Provide the (x, y) coordinate of the cell's center where the given text is located.  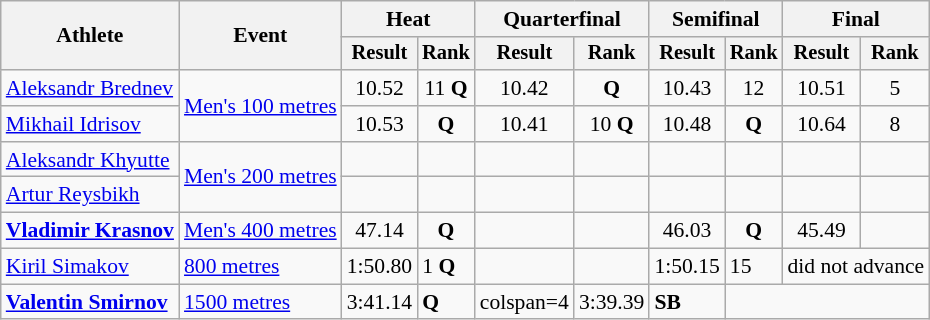
SB (686, 302)
12 (754, 88)
Event (260, 36)
colspan=4 (524, 302)
1:50.80 (380, 267)
10.42 (524, 88)
Men's 200 metres (260, 178)
10.51 (821, 88)
10.52 (380, 88)
10.41 (524, 124)
10.53 (380, 124)
Mikhail Idrisov (90, 124)
1 Q (446, 267)
Men's 100 metres (260, 106)
Aleksandr Khyutte (90, 160)
10.43 (686, 88)
Aleksandr Brednev (90, 88)
Athlete (90, 36)
800 metres (260, 267)
46.03 (686, 231)
10 Q (612, 124)
3:39.39 (612, 302)
8 (896, 124)
11 Q (446, 88)
Final (856, 19)
Valentin Smirnov (90, 302)
did not advance (856, 267)
15 (754, 267)
1:50.15 (686, 267)
5 (896, 88)
Men's 400 metres (260, 231)
45.49 (821, 231)
1500 metres (260, 302)
10.64 (821, 124)
Artur Reysbikh (90, 195)
3:41.14 (380, 302)
Kiril Simakov (90, 267)
47.14 (380, 231)
10.48 (686, 124)
Heat (408, 19)
Semifinal (716, 19)
Quarterfinal (562, 19)
Vladimir Krasnov (90, 231)
